Output the [x, y] coordinate of the center of the cell containing the given text.  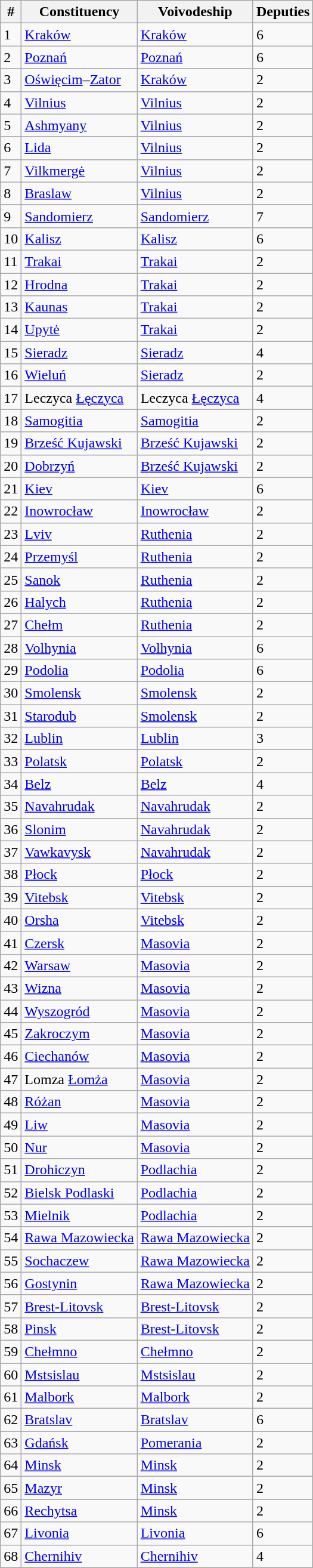
Constituency [79, 12]
Sanok [79, 579]
51 [11, 1170]
Drohiczyn [79, 1170]
Mazyr [79, 1488]
19 [11, 443]
33 [11, 761]
Braslaw [79, 193]
# [11, 12]
9 [11, 216]
Pomerania [195, 1443]
13 [11, 307]
Deputies [283, 12]
29 [11, 671]
16 [11, 375]
Lida [79, 148]
Wieluń [79, 375]
25 [11, 579]
12 [11, 285]
66 [11, 1511]
Warsaw [79, 965]
44 [11, 1011]
Chełm [79, 625]
52 [11, 1193]
60 [11, 1374]
31 [11, 716]
24 [11, 557]
Gdańsk [79, 1443]
42 [11, 965]
1 [11, 35]
17 [11, 398]
50 [11, 1147]
63 [11, 1443]
8 [11, 193]
5 [11, 125]
Nur [79, 1147]
Oświęcim–Zator [79, 80]
45 [11, 1034]
46 [11, 1057]
14 [11, 330]
Halych [79, 602]
Kaunas [79, 307]
Liw [79, 1125]
62 [11, 1420]
55 [11, 1261]
Gostynin [79, 1283]
67 [11, 1533]
48 [11, 1102]
28 [11, 647]
Ashmyany [79, 125]
Ciechanów [79, 1057]
41 [11, 943]
Bielsk Podlaski [79, 1193]
Rechytsa [79, 1511]
54 [11, 1238]
Czersk [79, 943]
56 [11, 1283]
49 [11, 1125]
Wizna [79, 988]
Przemyśl [79, 557]
Upytė [79, 330]
23 [11, 534]
21 [11, 489]
Wyszogród [79, 1011]
Lviv [79, 534]
57 [11, 1306]
Dobrzyń [79, 466]
59 [11, 1351]
37 [11, 852]
20 [11, 466]
Zakroczym [79, 1034]
32 [11, 739]
27 [11, 625]
Mielnik [79, 1215]
10 [11, 239]
Pinsk [79, 1329]
Różan [79, 1102]
Hrodna [79, 285]
68 [11, 1556]
Orsha [79, 920]
Vawkavysk [79, 852]
40 [11, 920]
30 [11, 693]
65 [11, 1488]
53 [11, 1215]
43 [11, 988]
39 [11, 897]
18 [11, 421]
64 [11, 1465]
47 [11, 1079]
15 [11, 353]
Lomza Łomża [79, 1079]
Voivodeship [195, 12]
Sochaczew [79, 1261]
22 [11, 511]
36 [11, 829]
Slonim [79, 829]
58 [11, 1329]
38 [11, 875]
34 [11, 784]
26 [11, 602]
61 [11, 1397]
Starodub [79, 716]
Vilkmergė [79, 171]
11 [11, 261]
35 [11, 807]
